Extract the (x, y) coordinate from the center of the cell holding the provided text.  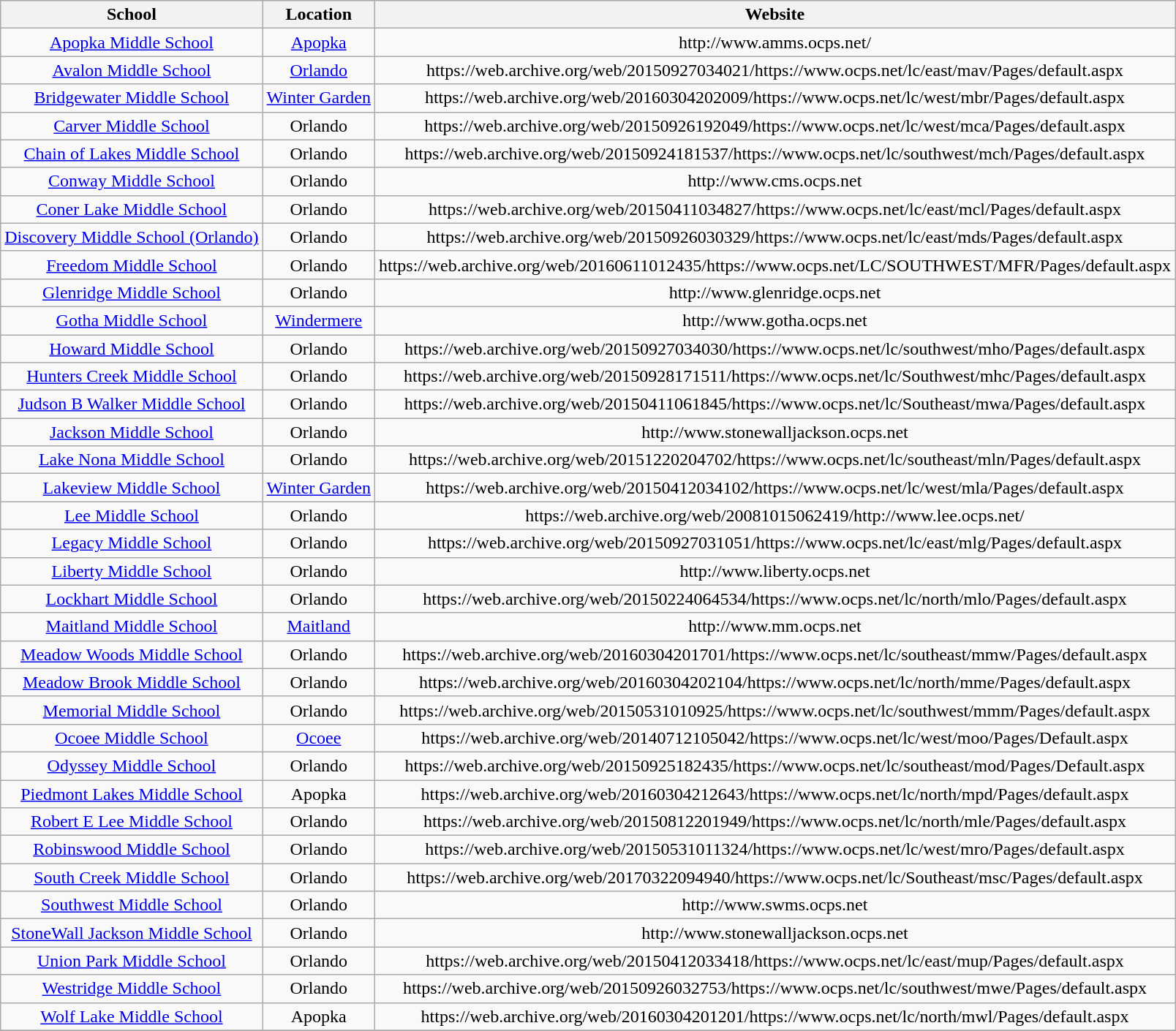
Lake Nona Middle School (132, 460)
Piedmont Lakes Middle School (132, 793)
https://web.archive.org/web/20160611012435/https://www.ocps.net/LC/SOUTHWEST/MFR/Pages/default.aspx (774, 265)
Odyssey Middle School (132, 766)
Freedom Middle School (132, 265)
http://www.mm.ocps.net (774, 627)
Lee Middle School (132, 515)
Ocoee Middle School (132, 738)
StoneWall Jackson Middle School (132, 933)
http://www.swms.ocps.net (774, 905)
Jackson Middle School (132, 432)
https://web.archive.org/web/20150411061845/https://www.ocps.net/lc/Southeast/mwa/Pages/default.aspx (774, 404)
Ocoee (319, 738)
Glenridge Middle School (132, 292)
Robinswood Middle School (132, 850)
https://web.archive.org/web/20160304202104/https://www.ocps.net/lc/north/mme/Pages/default.aspx (774, 682)
School (132, 15)
Carver Middle School (132, 126)
https://web.archive.org/web/20150812201949/https://www.ocps.net/lc/north/mle/Pages/default.aspx (774, 822)
https://web.archive.org/web/20150412034102/https://www.ocps.net/lc/west/mla/Pages/default.aspx (774, 488)
Chain of Lakes Middle School (132, 154)
Judson B Walker Middle School (132, 404)
http://www.glenridge.ocps.net (774, 292)
Conway Middle School (132, 181)
Lockhart Middle School (132, 599)
https://web.archive.org/web/20150924181537/https://www.ocps.net/lc/southwest/mch/Pages/default.aspx (774, 154)
Maitland (319, 627)
https://web.archive.org/web/20160304201201/https://www.ocps.net/lc/north/mwl/Pages/default.aspx (774, 1016)
https://web.archive.org/web/20160304201701/https://www.ocps.net/lc/southeast/mmw/Pages/default.aspx (774, 654)
https://web.archive.org/web/20140712105042/https://www.ocps.net/lc/west/moo/Pages/Default.aspx (774, 738)
https://web.archive.org/web/20081015062419/http://www.lee.ocps.net/ (774, 515)
Southwest Middle School (132, 905)
http://www.amms.ocps.net/ (774, 42)
https://web.archive.org/web/20160304202009/https://www.ocps.net/lc/west/mbr/Pages/default.aspx (774, 98)
Robert E Lee Middle School (132, 822)
Bridgewater Middle School (132, 98)
Lakeview Middle School (132, 488)
http://www.cms.ocps.net (774, 181)
Howard Middle School (132, 349)
Wolf Lake Middle School (132, 1016)
Maitland Middle School (132, 627)
https://web.archive.org/web/20150412033418/https://www.ocps.net/lc/east/mup/Pages/default.aspx (774, 961)
Meadow Woods Middle School (132, 654)
Union Park Middle School (132, 961)
https://web.archive.org/web/20170322094940/https://www.ocps.net/lc/Southeast/msc/Pages/default.aspx (774, 877)
https://web.archive.org/web/20151220204702/https://www.ocps.net/lc/southeast/mln/Pages/default.aspx (774, 460)
South Creek Middle School (132, 877)
Apopka Middle School (132, 42)
https://web.archive.org/web/20150411034827/https://www.ocps.net/lc/east/mcl/Pages/default.aspx (774, 209)
Meadow Brook Middle School (132, 682)
Windermere (319, 320)
https://web.archive.org/web/20150927034030/https://www.ocps.net/lc/southwest/mho/Pages/default.aspx (774, 349)
https://web.archive.org/web/20150531010925/https://www.ocps.net/lc/southwest/mmm/Pages/default.aspx (774, 710)
http://www.gotha.ocps.net (774, 320)
Coner Lake Middle School (132, 209)
https://web.archive.org/web/20160304212643/https://www.ocps.net/lc/north/mpd/Pages/default.aspx (774, 793)
Hunters Creek Middle School (132, 377)
Gotha Middle School (132, 320)
https://web.archive.org/web/20150927031051/https://www.ocps.net/lc/east/mlg/Pages/default.aspx (774, 543)
https://web.archive.org/web/20150531011324/https://www.ocps.net/lc/west/mro/Pages/default.aspx (774, 850)
https://web.archive.org/web/20150926032753/https://www.ocps.net/lc/southwest/mwe/Pages/default.aspx (774, 989)
Memorial Middle School (132, 710)
https://web.archive.org/web/20150926030329/https://www.ocps.net/lc/east/mds/Pages/default.aspx (774, 237)
Location (319, 15)
Discovery Middle School (Orlando) (132, 237)
Westridge Middle School (132, 989)
Legacy Middle School (132, 543)
Website (774, 15)
https://web.archive.org/web/20150224064534/https://www.ocps.net/lc/north/mlo/Pages/default.aspx (774, 599)
https://web.archive.org/web/20150925182435/https://www.ocps.net/lc/southeast/mod/Pages/Default.aspx (774, 766)
http://www.liberty.ocps.net (774, 571)
Avalon Middle School (132, 70)
https://web.archive.org/web/20150927034021/https://www.ocps.net/lc/east/mav/Pages/default.aspx (774, 70)
Liberty Middle School (132, 571)
https://web.archive.org/web/20150928171511/https://www.ocps.net/lc/Southwest/mhc/Pages/default.aspx (774, 377)
https://web.archive.org/web/20150926192049/https://www.ocps.net/lc/west/mca/Pages/default.aspx (774, 126)
